Search for the cell housing the specified text and yield its (x, y) center coordinate. 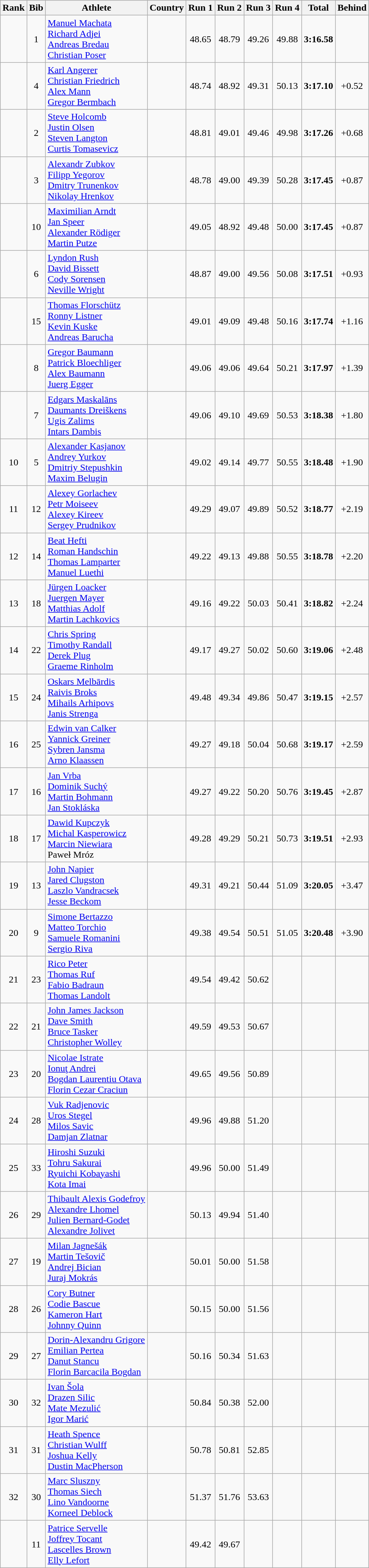
Hiroshi SuzukiTohru SakuraiRyuichi KobayashiKota Imai (97, 1168)
50.47 (287, 698)
Maximilian ArndtJan SpeerAlexander RödigerMartin Putze (97, 227)
Steve HolcombJustin OlsenSteven LangtonCurtis Tomasevicz (97, 133)
48.78 (200, 180)
Ivan ŠolaDrazen SilicMate MezulićIgor Marić (97, 1403)
John James JacksonDave SmithBruce TaskerChristopher Wolley (97, 1026)
3:20.48 (319, 932)
+2.20 (352, 556)
Dawid KupczykMichal KasperowiczMarcin NiewiaraPaweł Mróz (97, 838)
+0.68 (352, 133)
52.85 (259, 1450)
51.09 (287, 886)
48.81 (200, 133)
1 (36, 39)
+2.93 (352, 838)
50.89 (259, 1074)
Run 3 (259, 8)
51.56 (259, 1309)
Rank (13, 8)
50.73 (287, 838)
50.81 (229, 1450)
51.58 (259, 1262)
3:18.48 (319, 462)
33 (36, 1168)
49.17 (200, 650)
Lyndon RushDavid BissettCody SorensenNeville Wright (97, 274)
50.38 (229, 1403)
48.87 (200, 274)
50.20 (259, 792)
51.05 (287, 932)
48.65 (200, 39)
Run 4 (287, 8)
49.28 (200, 838)
+2.87 (352, 792)
49.69 (259, 415)
3:19.51 (319, 838)
Patrice ServelleJoffrey TocantLascelles BrownElly Lefort (97, 1544)
49.38 (200, 932)
4 (36, 86)
50.44 (259, 886)
+2.19 (352, 509)
Thibault Alexis GodefroyAlexandre LhomelJulien Bernard-GodetAlexandre Jolivet (97, 1214)
49.09 (229, 321)
Edwin van CalkerYannick GreinerSybren JansmaArno Klaassen (97, 744)
51.40 (259, 1214)
Rico PeterThomas RufFabio BadraunThomas Landolt (97, 980)
+2.24 (352, 604)
50.01 (200, 1262)
51.49 (259, 1168)
49.07 (229, 509)
49.46 (259, 133)
Bib (36, 8)
51.76 (229, 1497)
50.78 (200, 1450)
49.21 (229, 886)
3:18.77 (319, 509)
Run 1 (200, 8)
50.15 (200, 1309)
53.63 (259, 1497)
49.77 (259, 462)
51.63 (259, 1356)
2 (36, 133)
3:19.15 (319, 698)
49.94 (229, 1214)
50.08 (287, 274)
50.62 (259, 980)
Alexandr ZubkovFilipp YegorovDmitry TrunenkovNikolay Hrenkov (97, 180)
Heath SpenceChristian WulffJoshua KellyDustin MacPherson (97, 1450)
3:17.74 (319, 321)
50.03 (259, 604)
+2.48 (352, 650)
+2.59 (352, 744)
50.41 (287, 604)
Milan JagnešákMartin TešovičAndrej BicianJuraj Mokrás (97, 1262)
5 (36, 462)
Cory ButnerCodie BascueKameron HartJohnny Quinn (97, 1309)
49.18 (229, 744)
Dorin-Alexandru GrigoreEmilian PerteaDanut StancuFlorin Barcacila Bogdan (97, 1356)
Jürgen LoackerJuergen MayerMatthias AdolfMartin Lachkovics (97, 604)
49.39 (259, 180)
3:19.45 (319, 792)
50.34 (229, 1356)
Total (319, 8)
3 (36, 180)
49.89 (259, 509)
49.16 (200, 604)
49.13 (229, 556)
50.53 (287, 415)
49.34 (229, 698)
3:18.38 (319, 415)
49.98 (287, 133)
50.02 (259, 650)
49.59 (200, 1026)
+0.52 (352, 86)
+3.47 (352, 886)
49.86 (259, 698)
Athlete (97, 8)
Simone BertazzoMatteo TorchioSamuele RomaniniSergio Riva (97, 932)
Behind (352, 8)
48.79 (229, 39)
Oskars MelbārdisRaivis BroksMihails ArhipovsJanis Strenga (97, 698)
50.04 (259, 744)
49.10 (229, 415)
50.84 (200, 1403)
Karl AngererChristian FriedrichAlex MannGregor Bermbach (97, 86)
3:17.10 (319, 86)
Country (167, 8)
Vuk RadjenovicUros StegelMilos SavicDamjan Zlatnar (97, 1120)
Edgars MaskalānsDaumants DreiškensUgis ZalimsIntars Dambis (97, 415)
3:17.97 (319, 368)
3:16.58 (319, 39)
Gregor BaumannPatrick BloechligerAlex BaumannJuerg Egger (97, 368)
3:20.05 (319, 886)
Manuel MachataRichard AdjeiAndreas BredauChristian Poser (97, 39)
3:17.51 (319, 274)
50.68 (287, 744)
49.05 (200, 227)
48.74 (200, 86)
50.60 (287, 650)
49.53 (229, 1026)
+3.90 (352, 932)
49.26 (259, 39)
Alexander KasjanovAndrey YurkovDmitriy StepushkinMaxim Belugin (97, 462)
3:17.26 (319, 133)
52.00 (259, 1403)
50.52 (287, 509)
3:18.82 (319, 604)
3:18.78 (319, 556)
Chris SpringTimothy RandallDerek PlugGraeme Rinholm (97, 650)
50.28 (287, 180)
49.65 (200, 1074)
9 (36, 932)
51.20 (259, 1120)
50.76 (287, 792)
51.37 (200, 1497)
Beat HeftiRoman HandschinThomas LamparterManuel Luethi (97, 556)
+0.93 (352, 274)
49.64 (259, 368)
7 (36, 415)
+1.90 (352, 462)
Nicolae IstrateIonuţ AndreiBogdan Laurentiu OtavaFlorin Cezar Craciun (97, 1074)
Thomas FlorschützRonny ListnerKevin KuskeAndreas Barucha (97, 321)
49.67 (229, 1544)
John NapierJared ClugstonLaszlo VandracsekJesse Beckom (97, 886)
Marc SlusznyThomas SiechLino VandoorneKorneel Deblock (97, 1497)
+1.16 (352, 321)
3:19.17 (319, 744)
Alexey GorlachevPetr MoiseevAlexey KireevSergey Prudnikov (97, 509)
49.14 (229, 462)
+2.57 (352, 698)
+1.39 (352, 368)
50.51 (259, 932)
50.67 (259, 1026)
3:19.06 (319, 650)
8 (36, 368)
Run 2 (229, 8)
6 (36, 274)
Jan VrbaDominik SuchýMartin BohmannJan Stokláska (97, 792)
49.02 (200, 462)
+1.80 (352, 415)
